Search for the cell housing the specified text and yield its [x, y] center coordinate. 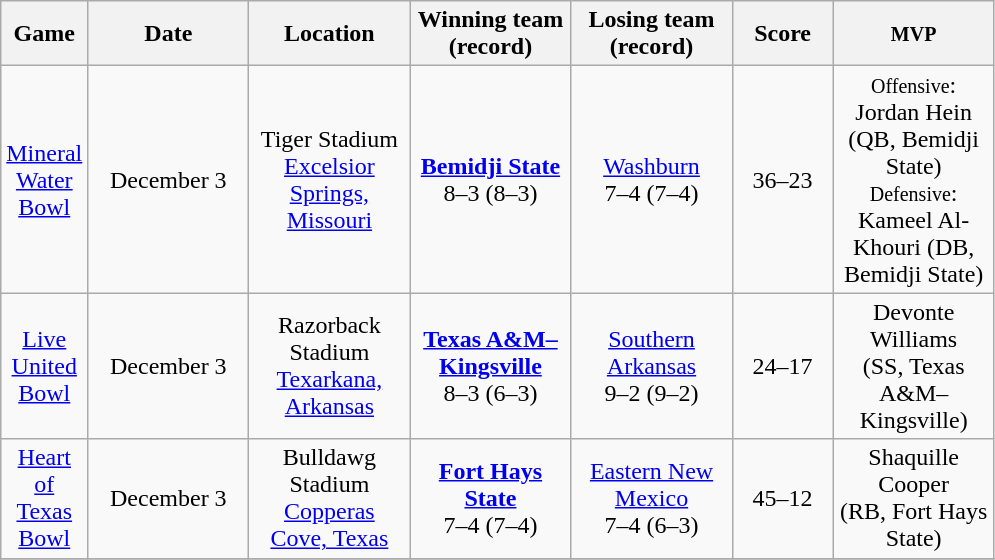
Razorback StadiumTexarkana, Arkansas [330, 366]
24–17 [782, 366]
Heart of Texas Bowl [44, 498]
Bemidji State8–3 (8–3) [490, 180]
Live United Bowl [44, 366]
Winning team(record) [490, 34]
Tiger StadiumExcelsior Springs, Missouri [330, 180]
MVP [914, 34]
Bulldawg StadiumCopperas Cove, Texas [330, 498]
Offensive: Jordan Hein (QB, Bemidji State)Defensive: Kameel Al-Khouri (DB, Bemidji State) [914, 180]
Washburn7–4 (7–4) [652, 180]
36–23 [782, 180]
Losing team(record) [652, 34]
Southern Arkansas9–2 (9–2) [652, 366]
Score [782, 34]
Location [330, 34]
Fort Hays State7–4 (7–4) [490, 498]
45–12 [782, 498]
Shaquille Cooper(RB, Fort Hays State) [914, 498]
Mineral Water Bowl [44, 180]
Devonte Williams(SS, Texas A&M–Kingsville) [914, 366]
Game [44, 34]
Eastern New Mexico7–4 (6–3) [652, 498]
Date [168, 34]
Texas A&M–Kingsville8–3 (6–3) [490, 366]
